Identify which cell holds the provided text, then report its (x, y) central coordinate. 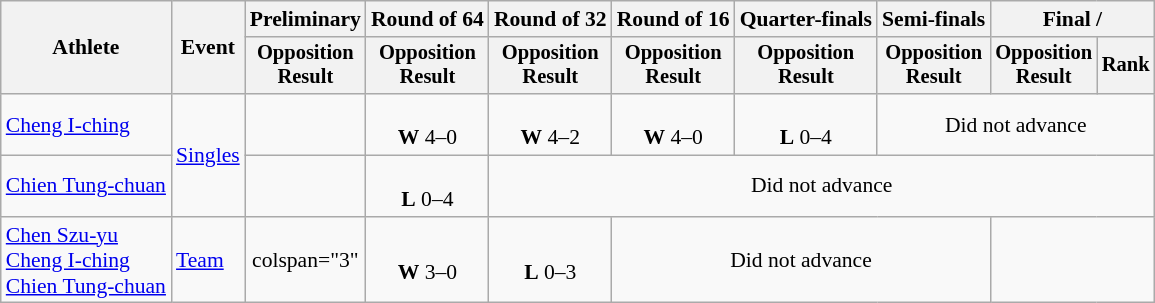
Singles (208, 155)
Final / (1072, 19)
Athlete (86, 48)
Semi-finals (934, 19)
Round of 64 (428, 19)
Event (208, 48)
Quarter-finals (806, 19)
Preliminary (306, 19)
Round of 32 (550, 19)
Chien Tung-chuan (86, 186)
Cheng I-ching (86, 124)
Round of 16 (674, 19)
Rank (1126, 66)
W 4–2 (550, 124)
